Output the (X, Y) coordinate of the center of the cell containing the given text.  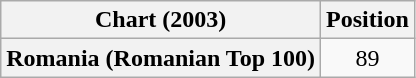
Romania (Romanian Top 100) (161, 58)
Chart (2003) (161, 20)
89 (368, 58)
Position (368, 20)
